For the text-containing cell, return its midpoint in [X, Y] coordinate format. 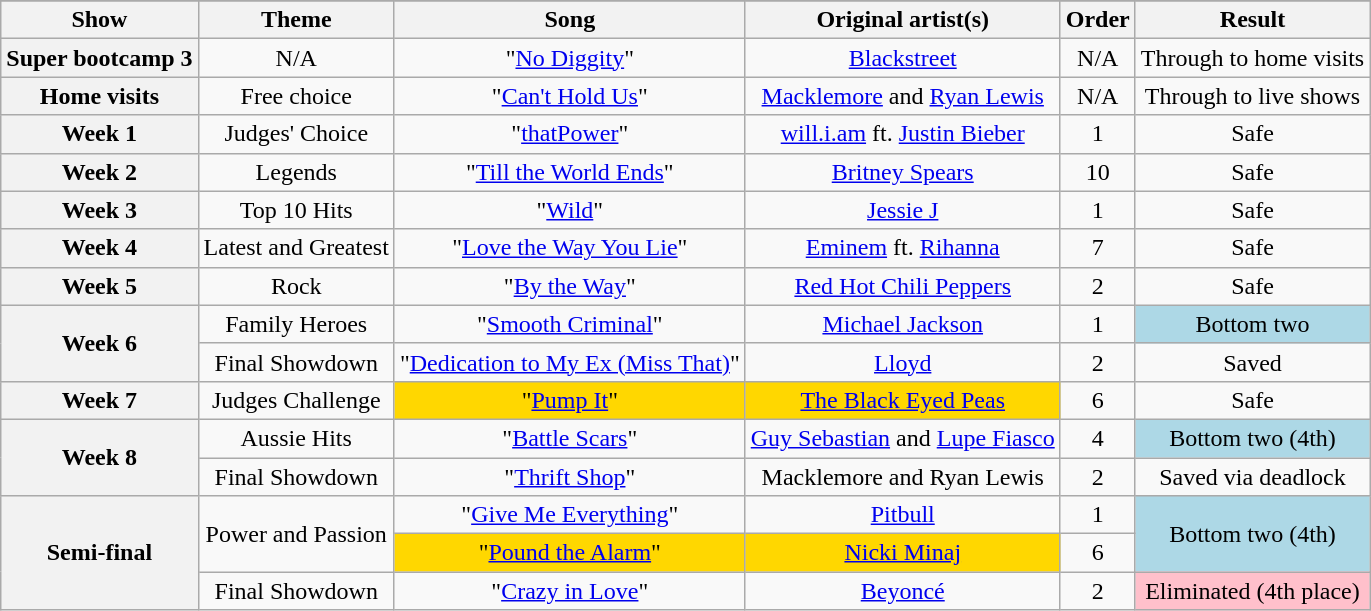
Latest and Greatest [296, 248]
"No Diggity" [570, 58]
Week 1 [100, 134]
"Pound the Alarm" [570, 553]
Rock [296, 286]
will.i.am ft. Justin Bieber [902, 134]
Guy Sebastian and Lupe Fiasco [902, 438]
Super bootcamp 3 [100, 58]
Through to live shows [1252, 96]
Week 5 [100, 286]
Saved via deadlock [1252, 477]
Britney Spears [902, 172]
"Pump It" [570, 400]
"Smooth Criminal" [570, 324]
Original artist(s) [902, 20]
"Thrift Shop" [570, 477]
"Dedication to My Ex (Miss That)" [570, 362]
"Give Me Everything" [570, 515]
Eminem ft. Rihanna [902, 248]
"Till the World Ends" [570, 172]
Aussie Hits [296, 438]
"thatPower" [570, 134]
"Battle Scars" [570, 438]
"Wild" [570, 210]
Week 2 [100, 172]
Beyoncé [902, 591]
Power and Passion [296, 534]
Free choice [296, 96]
Judges Challenge [296, 400]
7 [1098, 248]
Song [570, 20]
Through to home visits [1252, 58]
The Black Eyed Peas [902, 400]
Week 7 [100, 400]
Week 3 [100, 210]
Top 10 Hits [296, 210]
Michael Jackson [902, 324]
Eliminated (4th place) [1252, 591]
"Can't Hold Us" [570, 96]
Week 6 [100, 343]
Bottom two [1252, 324]
Lloyd [902, 362]
Saved [1252, 362]
Blackstreet [902, 58]
Week 4 [100, 248]
Show [100, 20]
Pitbull [902, 515]
Order [1098, 20]
Judges' Choice [296, 134]
Home visits [100, 96]
"Love the Way You Lie" [570, 248]
10 [1098, 172]
Result [1252, 20]
Legends [296, 172]
"By the Way" [570, 286]
Theme [296, 20]
Red Hot Chili Peppers [902, 286]
Week 8 [100, 457]
4 [1098, 438]
Family Heroes [296, 324]
Semi-final [100, 553]
Jessie J [902, 210]
"Crazy in Love" [570, 591]
Nicki Minaj [902, 553]
